Output the (x, y) coordinate of the center of the cell containing the given text.  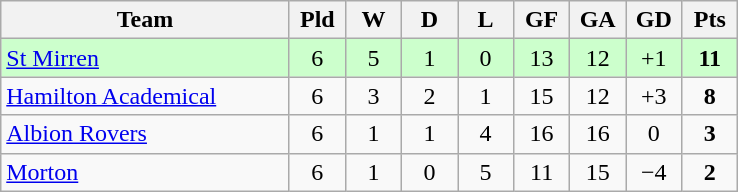
−4 (654, 172)
+3 (654, 96)
4 (486, 134)
Hamilton Academical (146, 96)
+1 (654, 58)
Pts (710, 20)
Morton (146, 172)
8 (710, 96)
Pld (317, 20)
W (373, 20)
Albion Rovers (146, 134)
GA (598, 20)
St Mirren (146, 58)
D (429, 20)
Team (146, 20)
13 (542, 58)
GD (654, 20)
GF (542, 20)
L (486, 20)
